Extract the [x, y] coordinate from the center of the cell holding the provided text.  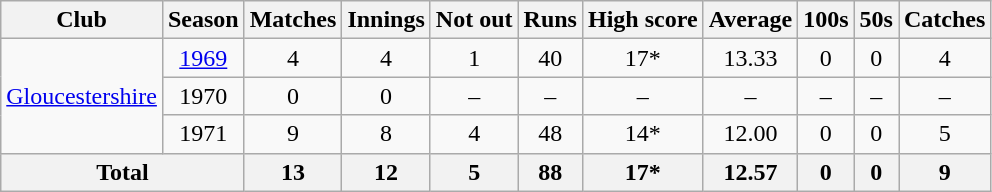
50s [876, 20]
1969 [203, 58]
Gloucestershire [82, 96]
Average [750, 20]
Club [82, 20]
40 [550, 58]
1970 [203, 96]
12 [386, 172]
13 [293, 172]
Matches [293, 20]
14* [642, 134]
8 [386, 134]
Season [203, 20]
Total [122, 172]
1 [474, 58]
88 [550, 172]
13.33 [750, 58]
48 [550, 134]
Innings [386, 20]
Runs [550, 20]
High score [642, 20]
Catches [944, 20]
1971 [203, 134]
12.57 [750, 172]
12.00 [750, 134]
Not out [474, 20]
100s [826, 20]
